Determine the [x, y] coordinate at the center of the cell enclosing the given text.  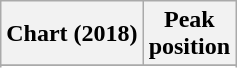
Peakposition [189, 34]
Chart (2018) [72, 34]
